Identify which cell holds the provided text, then report its [x, y] central coordinate. 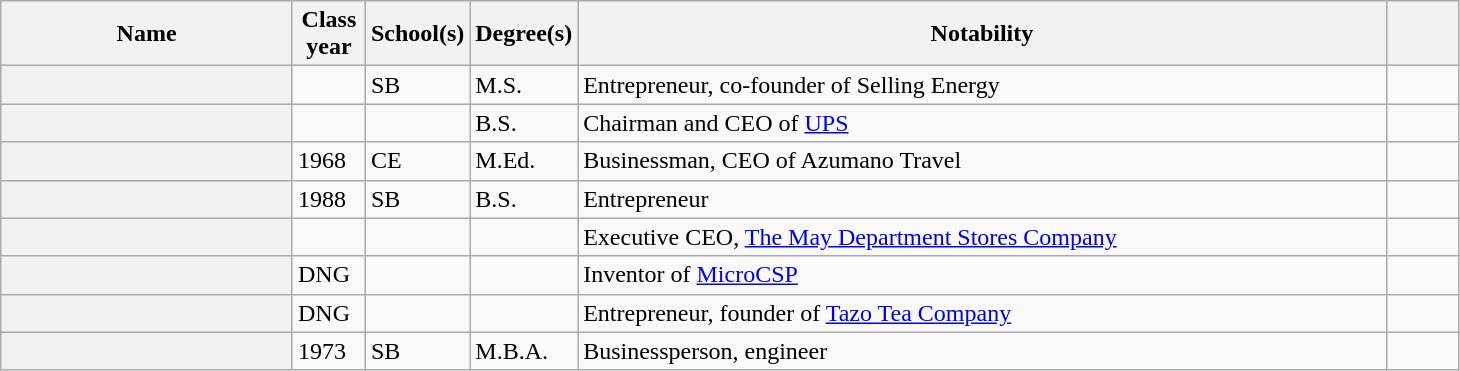
Class year [328, 34]
M.S. [524, 85]
Name [147, 34]
Entrepreneur, founder of Tazo Tea Company [982, 313]
Notability [982, 34]
M.Ed. [524, 161]
Executive CEO, The May Department Stores Company [982, 237]
Entrepreneur, co-founder of Selling Energy [982, 85]
Businessperson, engineer [982, 351]
CE [417, 161]
Inventor of MicroCSP [982, 275]
1988 [328, 199]
Entrepreneur [982, 199]
M.B.A. [524, 351]
1968 [328, 161]
Chairman and CEO of UPS [982, 123]
Businessman, CEO of Azumano Travel [982, 161]
Degree(s) [524, 34]
School(s) [417, 34]
1973 [328, 351]
